Output the [X, Y] coordinate of the center of the cell containing the given text.  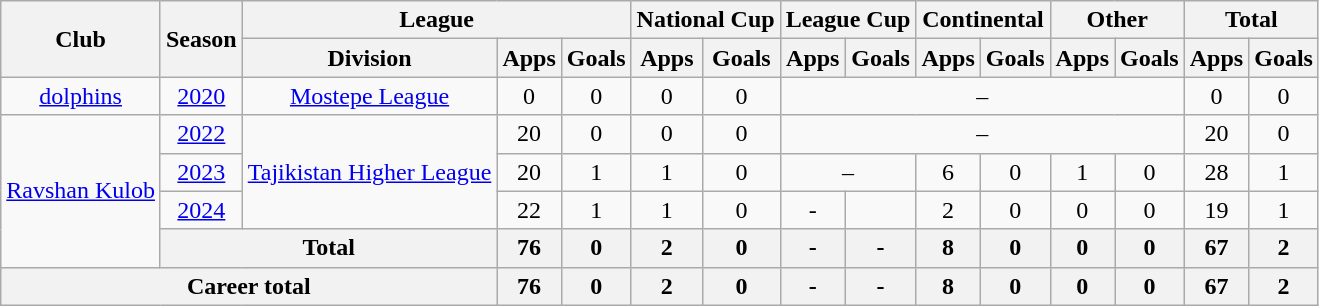
Ravshan Kulob [81, 191]
Club [81, 39]
6 [948, 172]
2022 [201, 134]
2020 [201, 96]
Season [201, 39]
Tajikistan Higher League [370, 172]
National Cup [706, 20]
Other [1117, 20]
Career total [249, 286]
19 [1216, 210]
League Cup [848, 20]
League [436, 20]
dolphins [81, 96]
2023 [201, 172]
22 [529, 210]
2024 [201, 210]
Mostepe League [370, 96]
Division [370, 58]
28 [1216, 172]
Continental [983, 20]
